For the text-containing cell, return its midpoint in (X, Y) coordinate format. 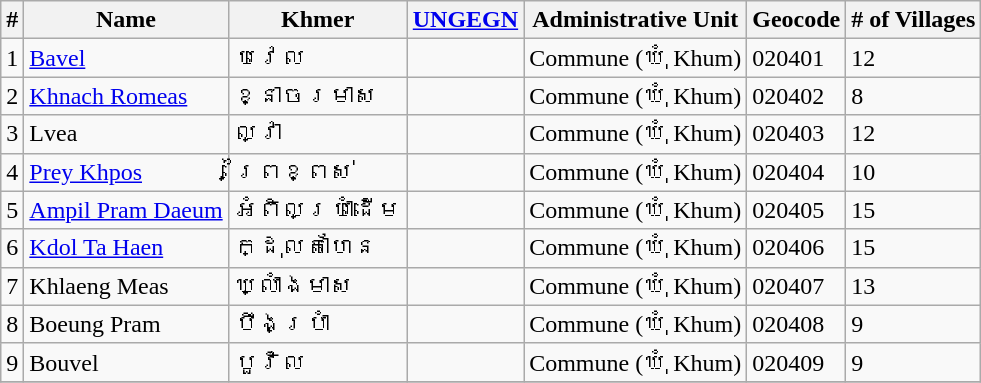
Administrative Unit (636, 20)
7 (12, 286)
Name (126, 20)
បឹងប្រាំ (318, 324)
ព្រៃខ្ពស់ (318, 172)
13 (914, 286)
បួវិល (318, 362)
10 (914, 172)
2 (12, 96)
020408 (796, 324)
5 (12, 210)
Khnach Romeas (126, 96)
020402 (796, 96)
# (12, 20)
Bavel (126, 58)
ក្ដុលតាហែន (318, 248)
4 (12, 172)
# of Villages (914, 20)
Geocode (796, 20)
Ampil Pram Daeum (126, 210)
ខ្នាចរមាស (318, 96)
020401 (796, 58)
Khmer (318, 20)
UNGEGN (465, 20)
Bouvel (126, 362)
Prey Khpos (126, 172)
6 (12, 248)
020406 (796, 248)
ឃ្លាំងមាស (318, 286)
បវេល (318, 58)
Lvea (126, 134)
020407 (796, 286)
020405 (796, 210)
Khlaeng Meas (126, 286)
020403 (796, 134)
Kdol Ta Haen (126, 248)
3 (12, 134)
អំពិលប្រាំដើម (318, 210)
Boeung Pram (126, 324)
ល្វា (318, 134)
1 (12, 58)
020404 (796, 172)
020409 (796, 362)
